Find where the given text appears and provide that cell's center as (x, y) coordinate. 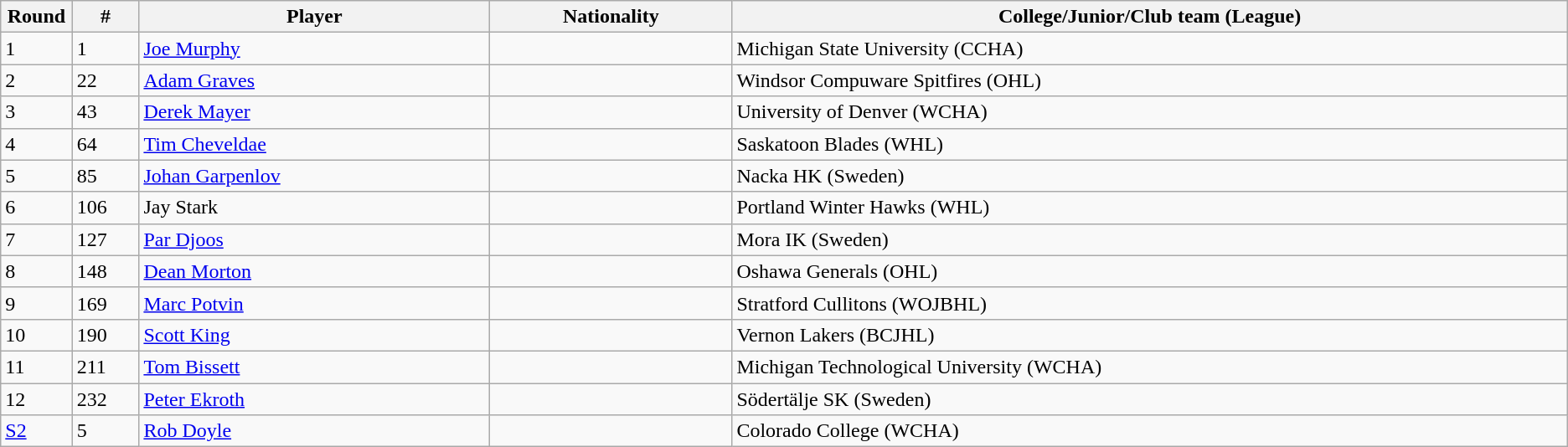
Mora IK (Sweden) (1149, 239)
University of Denver (WCHA) (1149, 112)
211 (106, 367)
Södertälje SK (Sweden) (1149, 399)
9 (37, 303)
10 (37, 335)
Derek Mayer (315, 112)
Adam Graves (315, 80)
8 (37, 271)
Stratford Cullitons (WOJBHL) (1149, 303)
Rob Doyle (315, 431)
Windsor Compuware Spitfires (OHL) (1149, 80)
Dean Morton (315, 271)
Saskatoon Blades (WHL) (1149, 144)
6 (37, 208)
S2 (37, 431)
22 (106, 80)
Nationality (611, 17)
Nacka HK (Sweden) (1149, 176)
12 (37, 399)
Michigan Technological University (WCHA) (1149, 367)
Player (315, 17)
Johan Garpenlov (315, 176)
169 (106, 303)
127 (106, 239)
Vernon Lakers (BCJHL) (1149, 335)
Par Djoos (315, 239)
Colorado College (WCHA) (1149, 431)
232 (106, 399)
Peter Ekroth (315, 399)
64 (106, 144)
4 (37, 144)
Portland Winter Hawks (WHL) (1149, 208)
Tim Cheveldae (315, 144)
College/Junior/Club team (League) (1149, 17)
Joe Murphy (315, 49)
Oshawa Generals (OHL) (1149, 271)
Michigan State University (CCHA) (1149, 49)
11 (37, 367)
# (106, 17)
85 (106, 176)
Tom Bissett (315, 367)
2 (37, 80)
190 (106, 335)
Jay Stark (315, 208)
Scott King (315, 335)
106 (106, 208)
3 (37, 112)
7 (37, 239)
43 (106, 112)
Round (37, 17)
148 (106, 271)
Marc Potvin (315, 303)
